Return (x, y) of the center of cell containing provided text 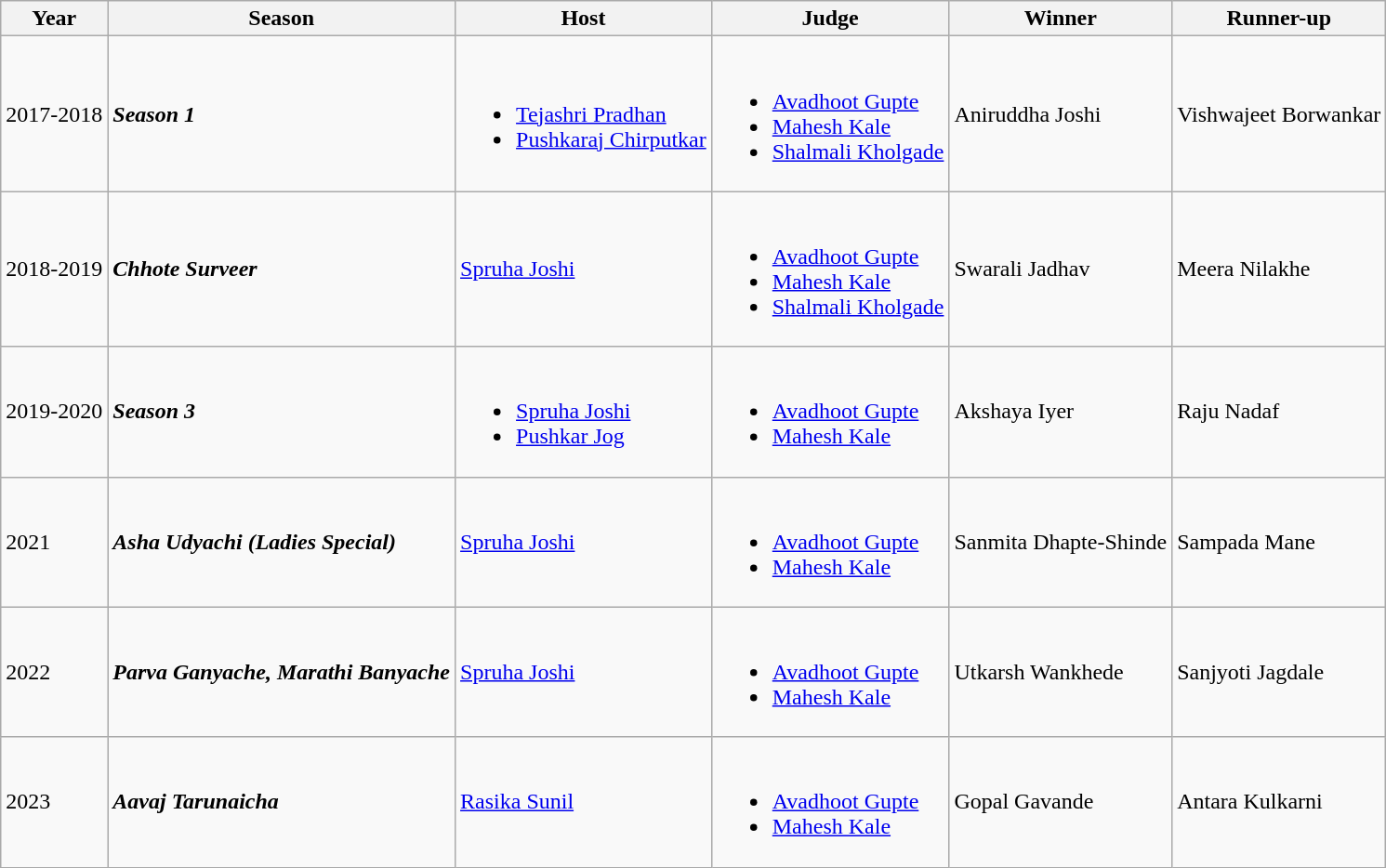
2017-2018 (54, 113)
Runner-up (1279, 19)
Spruha JoshiPushkar Jog (584, 412)
Chhote Surveer (282, 270)
Akshaya Iyer (1061, 412)
Winner (1061, 19)
Swarali Jadhav (1061, 270)
2021 (54, 542)
Sanjyoti Jagdale (1279, 672)
Gopal Gavande (1061, 802)
Vishwajeet Borwankar (1279, 113)
Aniruddha Joshi (1061, 113)
Antara Kulkarni (1279, 802)
Aavaj Tarunaicha (282, 802)
Season (282, 19)
Tejashri PradhanPushkaraj Chirputkar (584, 113)
2019-2020 (54, 412)
Season 3 (282, 412)
Season 1 (282, 113)
Utkarsh Wankhede (1061, 672)
Asha Udyachi (Ladies Special) (282, 542)
Meera Nilakhe (1279, 270)
Sanmita Dhapte-Shinde (1061, 542)
Host (584, 19)
Year (54, 19)
Judge (830, 19)
Raju Nadaf (1279, 412)
2023 (54, 802)
Sampada Mane (1279, 542)
Rasika Sunil (584, 802)
Parva Ganyache, Marathi Banyache (282, 672)
2022 (54, 672)
2018-2019 (54, 270)
